Search for the cell housing the specified text and yield its (X, Y) center coordinate. 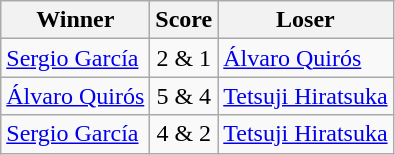
4 & 2 (184, 134)
Loser (306, 20)
Winner (76, 20)
5 & 4 (184, 96)
Score (184, 20)
2 & 1 (184, 58)
